Locate the cell with the specified text and output its [X, Y] center coordinate. 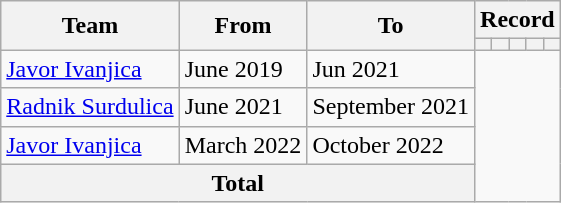
Record [518, 20]
October 2022 [391, 145]
Jun 2021 [391, 69]
June 2021 [243, 107]
Team [90, 26]
Radnik Surdulica [90, 107]
To [391, 26]
June 2019 [243, 69]
From [243, 26]
September 2021 [391, 107]
Total [238, 183]
March 2022 [243, 145]
